Extract the [X, Y] coordinate from the center of the cell holding the provided text.  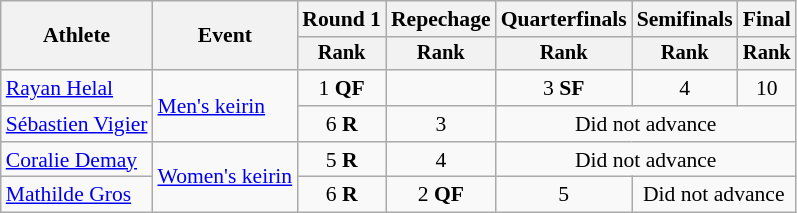
10 [767, 88]
Repechage [441, 19]
Round 1 [342, 19]
Coralie Demay [77, 160]
Women's keirin [224, 178]
Athlete [77, 36]
3 SF [564, 88]
2 QF [441, 195]
Event [224, 36]
Final [767, 19]
Mathilde Gros [77, 195]
Sébastien Vigier [77, 124]
Men's keirin [224, 106]
5 [564, 195]
Rayan Helal [77, 88]
1 QF [342, 88]
Semifinals [685, 19]
3 [441, 124]
5 R [342, 160]
Quarterfinals [564, 19]
